Return the [x, y] coordinate for the center point of the cell that contains the specified text.  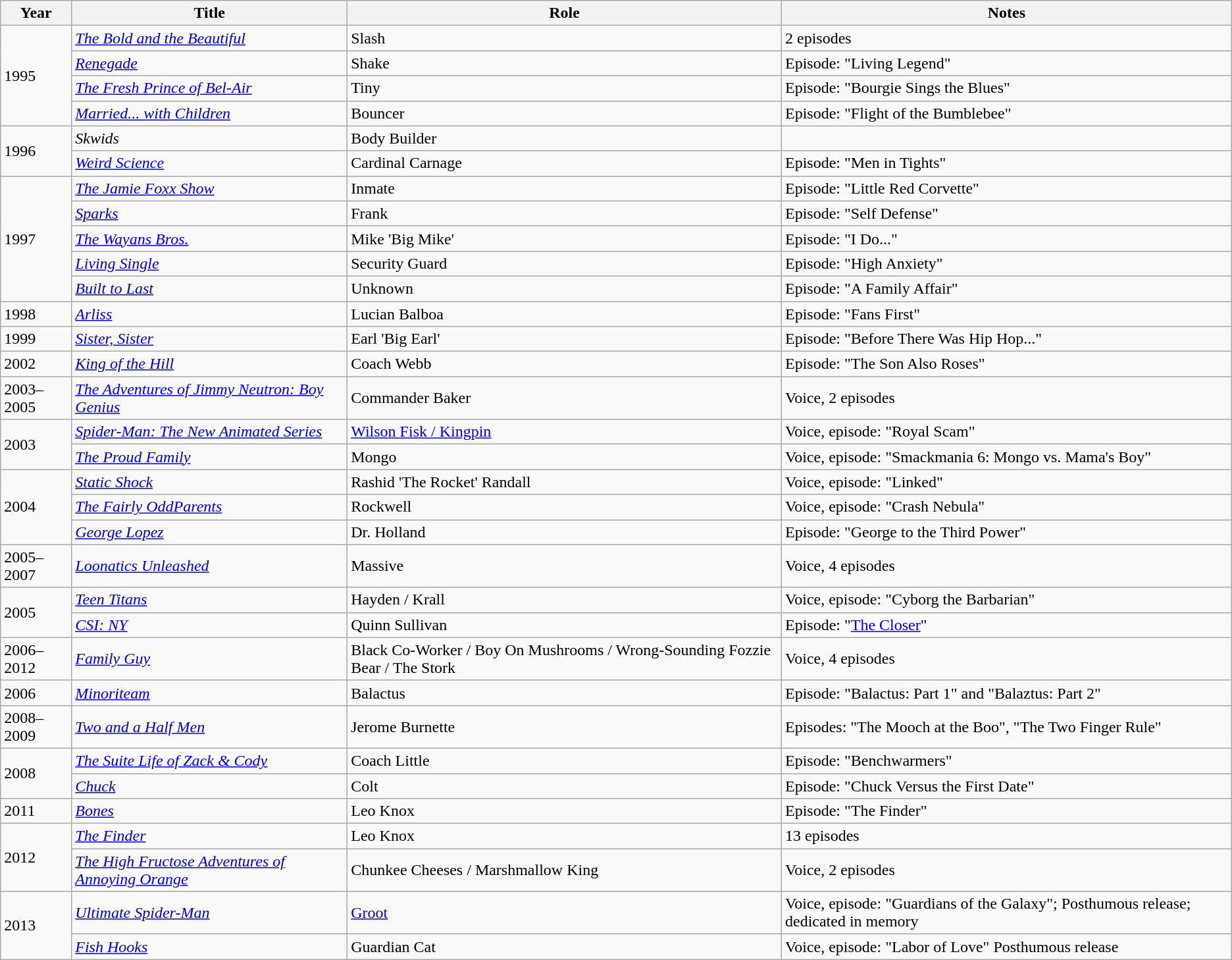
Sparks [209, 213]
Colt [565, 786]
Episode: "A Family Affair" [1006, 288]
Shake [565, 63]
Bouncer [565, 113]
The Adventures of Jimmy Neutron: Boy Genius [209, 398]
Inmate [565, 188]
The Proud Family [209, 457]
Mike 'Big Mike' [565, 238]
King of the Hill [209, 364]
Episode: "The Son Also Roses" [1006, 364]
Voice, episode: "Labor of Love" Posthumous release [1006, 947]
Episode: "Before There Was Hip Hop..." [1006, 339]
CSI: NY [209, 625]
Episode: "Self Defense" [1006, 213]
Episode: "I Do..." [1006, 238]
The Wayans Bros. [209, 238]
Episode: "High Anxiety" [1006, 263]
2002 [36, 364]
Guardian Cat [565, 947]
Notes [1006, 13]
Year [36, 13]
2013 [36, 926]
Two and a Half Men [209, 727]
Rockwell [565, 507]
2012 [36, 857]
Dr. Holland [565, 532]
The High Fructose Adventures of Annoying Orange [209, 870]
Title [209, 13]
Bones [209, 811]
2008 [36, 773]
Commander Baker [565, 398]
Episode: "Bourgie Sings the Blues" [1006, 88]
Episode: "Benchwarmers" [1006, 760]
Minoriteam [209, 693]
Fish Hooks [209, 947]
Coach Little [565, 760]
Body Builder [565, 138]
Married... with Children [209, 113]
Voice, episode: "Crash Nebula" [1006, 507]
2003 [36, 444]
Weird Science [209, 163]
Episode: "Living Legend" [1006, 63]
Episode: "The Closer" [1006, 625]
13 episodes [1006, 836]
2005–2007 [36, 566]
Spider-Man: The New Animated Series [209, 432]
1999 [36, 339]
Hayden / Krall [565, 600]
The Fresh Prince of Bel-Air [209, 88]
The Finder [209, 836]
Role [565, 13]
Episode: "Chuck Versus the First Date" [1006, 786]
Coach Webb [565, 364]
Chunkee Cheeses / Marshmallow King [565, 870]
Arliss [209, 314]
Teen Titans [209, 600]
Voice, episode: "Guardians of the Galaxy"; Posthumous release; dedicated in memory [1006, 913]
Episode: "Men in Tights" [1006, 163]
Frank [565, 213]
Tiny [565, 88]
Earl 'Big Earl' [565, 339]
Episode: "George to the Third Power" [1006, 532]
Static Shock [209, 482]
Loonatics Unleashed [209, 566]
2006–2012 [36, 658]
Ultimate Spider-Man [209, 913]
Episode: "Flight of the Bumblebee" [1006, 113]
Voice, episode: "Linked" [1006, 482]
2004 [36, 507]
Unknown [565, 288]
2003–2005 [36, 398]
George Lopez [209, 532]
2006 [36, 693]
1996 [36, 151]
2005 [36, 612]
Episode: "Balactus: Part 1" and "Balaztus: Part 2" [1006, 693]
Sister, Sister [209, 339]
2011 [36, 811]
Voice, episode: "Cyborg the Barbarian" [1006, 600]
Balactus [565, 693]
Groot [565, 913]
Quinn Sullivan [565, 625]
Voice, episode: "Smackmania 6: Mongo vs. Mama's Boy" [1006, 457]
Built to Last [209, 288]
Voice, episode: "Royal Scam" [1006, 432]
1997 [36, 238]
Slash [565, 38]
Renegade [209, 63]
Jerome Burnette [565, 727]
Cardinal Carnage [565, 163]
Lucian Balboa [565, 314]
Family Guy [209, 658]
1995 [36, 76]
Episode: "Fans First" [1006, 314]
Security Guard [565, 263]
Living Single [209, 263]
1998 [36, 314]
The Bold and the Beautiful [209, 38]
Massive [565, 566]
Episode: "Little Red Corvette" [1006, 188]
The Suite Life of Zack & Cody [209, 760]
Black Co-Worker / Boy On Mushrooms / Wrong-Sounding Fozzie Bear / The Stork [565, 658]
Wilson Fisk / Kingpin [565, 432]
Rashid 'The Rocket' Randall [565, 482]
Mongo [565, 457]
Skwids [209, 138]
The Jamie Foxx Show [209, 188]
2 episodes [1006, 38]
Episodes: "The Mooch at the Boo", "The Two Finger Rule" [1006, 727]
Chuck [209, 786]
Episode: "The Finder" [1006, 811]
2008–2009 [36, 727]
The Fairly OddParents [209, 507]
